Scan for the cell matching the given text and deliver its [X, Y] coordinate at center. 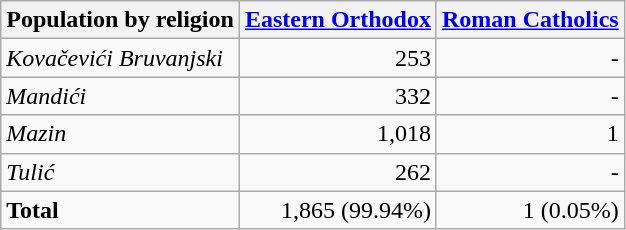
Mazin [120, 134]
Eastern Orthodox [338, 20]
Mandići [120, 96]
Total [120, 210]
Population by religion [120, 20]
Kovačevići Bruvanjski [120, 58]
253 [338, 58]
Tulić [120, 172]
Roman Catholics [530, 20]
1 [530, 134]
262 [338, 172]
1 (0.05%) [530, 210]
1,865 (99.94%) [338, 210]
332 [338, 96]
1,018 [338, 134]
